Scan for the cell matching the given text and deliver its (X, Y) coordinate at center. 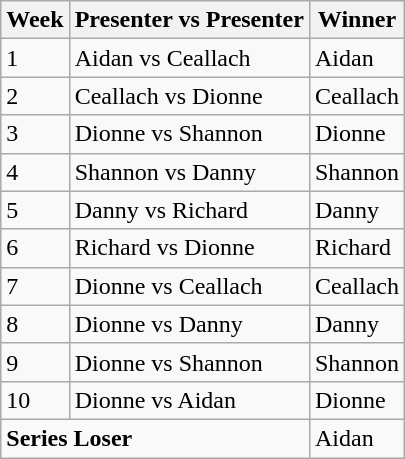
Aidan vs Ceallach (189, 58)
9 (35, 362)
7 (35, 286)
Shannon vs Danny (189, 172)
Dionne vs Ceallach (189, 286)
8 (35, 324)
6 (35, 248)
Ceallach vs Dionne (189, 96)
Danny vs Richard (189, 210)
Series Loser (156, 438)
Week (35, 20)
10 (35, 400)
2 (35, 96)
Dionne vs Aidan (189, 400)
5 (35, 210)
Richard (356, 248)
Richard vs Dionne (189, 248)
Presenter vs Presenter (189, 20)
3 (35, 134)
1 (35, 58)
Dionne vs Danny (189, 324)
Winner (356, 20)
4 (35, 172)
